Return the [x, y] coordinate for the center point of the cell that contains the specified text.  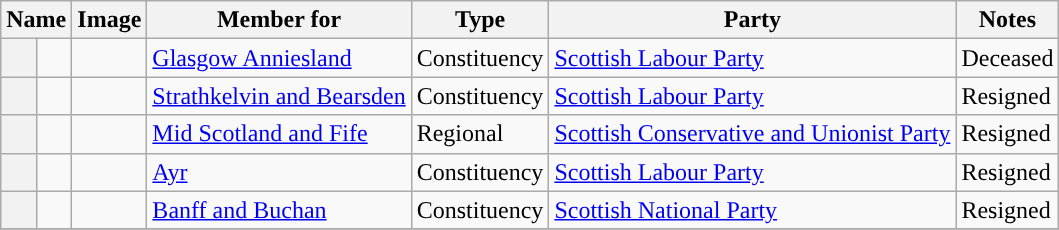
Regional [480, 134]
Name [36, 20]
Mid Scotland and Fife [279, 134]
Image [110, 20]
Banff and Buchan [279, 210]
Scottish Conservative and Unionist Party [752, 134]
Notes [1008, 20]
Member for [279, 20]
Glasgow Anniesland [279, 58]
Scottish National Party [752, 210]
Deceased [1008, 58]
Strathkelvin and Bearsden [279, 96]
Party [752, 20]
Type [480, 20]
Ayr [279, 172]
